Detect which cell encompasses the target text, then output its (X, Y) center coordinate. 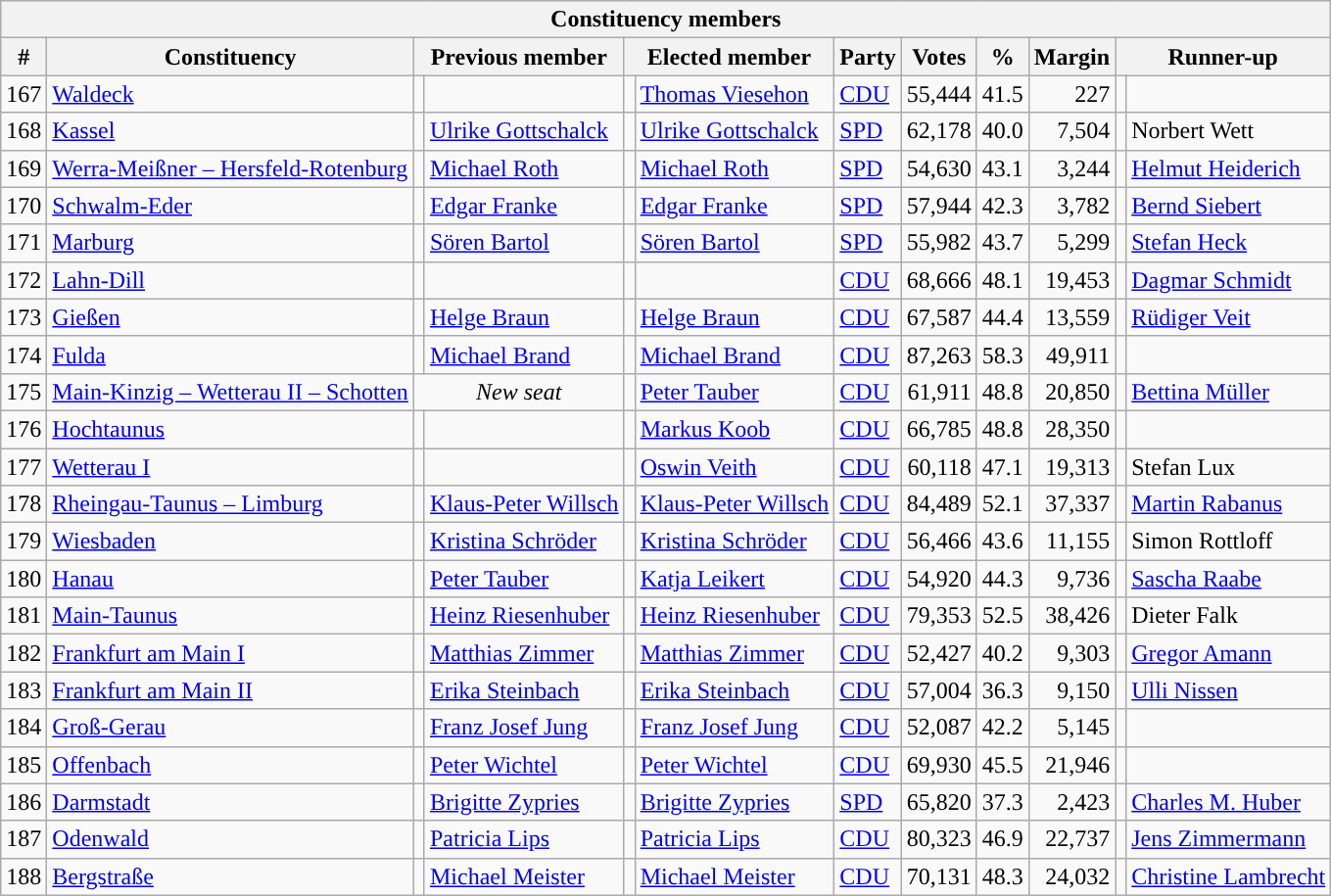
178 (24, 504)
Constituency members (666, 20)
185 (24, 765)
171 (24, 243)
173 (24, 317)
Rüdiger Veit (1228, 317)
57,944 (938, 206)
56,466 (938, 542)
Rheingau-Taunus – Limburg (231, 504)
167 (24, 94)
Helmut Heiderich (1228, 168)
Main-Taunus (231, 616)
68,666 (938, 280)
21,946 (1071, 765)
Thomas Viesehon (735, 94)
177 (24, 467)
84,489 (938, 504)
36.3 (1003, 690)
Jens Zimmermann (1228, 839)
66,785 (938, 429)
Christine Lambrecht (1228, 876)
Charles M. Huber (1228, 802)
49,911 (1071, 354)
69,930 (938, 765)
57,004 (938, 690)
48.3 (1003, 876)
46.9 (1003, 839)
Party (868, 57)
Hanau (231, 579)
179 (24, 542)
Simon Rottloff (1228, 542)
170 (24, 206)
41.5 (1003, 94)
48.1 (1003, 280)
70,131 (938, 876)
5,145 (1071, 728)
Frankfurt am Main II (231, 690)
Gregor Amann (1228, 653)
Oswin Veith (735, 467)
Schwalm-Eder (231, 206)
Margin (1071, 57)
Runner-up (1223, 57)
67,587 (938, 317)
44.4 (1003, 317)
180 (24, 579)
45.5 (1003, 765)
55,444 (938, 94)
Gießen (231, 317)
Odenwald (231, 839)
19,313 (1071, 467)
43.1 (1003, 168)
Lahn-Dill (231, 280)
55,982 (938, 243)
168 (24, 131)
9,736 (1071, 579)
62,178 (938, 131)
37,337 (1071, 504)
52,427 (938, 653)
Bergstraße (231, 876)
Dagmar Schmidt (1228, 280)
79,353 (938, 616)
65,820 (938, 802)
169 (24, 168)
Martin Rabanus (1228, 504)
Main-Kinzig – Wetterau II – Schotten (231, 392)
9,150 (1071, 690)
87,263 (938, 354)
19,453 (1071, 280)
37.3 (1003, 802)
Norbert Wett (1228, 131)
Kassel (231, 131)
2,423 (1071, 802)
80,323 (938, 839)
Votes (938, 57)
# (24, 57)
47.1 (1003, 467)
54,630 (938, 168)
Werra-Meißner – Hersfeld-Rotenburg (231, 168)
11,155 (1071, 542)
20,850 (1071, 392)
Fulda (231, 354)
Groß-Gerau (231, 728)
52,087 (938, 728)
40.0 (1003, 131)
5,299 (1071, 243)
40.2 (1003, 653)
43.6 (1003, 542)
186 (24, 802)
Constituency (231, 57)
7,504 (1071, 131)
174 (24, 354)
22,737 (1071, 839)
Wetterau I (231, 467)
58.3 (1003, 354)
Sascha Raabe (1228, 579)
Darmstadt (231, 802)
New seat (519, 392)
Hochtaunus (231, 429)
Ulli Nissen (1228, 690)
28,350 (1071, 429)
24,032 (1071, 876)
Markus Koob (735, 429)
Waldeck (231, 94)
172 (24, 280)
52.1 (1003, 504)
54,920 (938, 579)
3,782 (1071, 206)
60,118 (938, 467)
Stefan Heck (1228, 243)
61,911 (938, 392)
38,426 (1071, 616)
42.2 (1003, 728)
Offenbach (231, 765)
187 (24, 839)
184 (24, 728)
175 (24, 392)
44.3 (1003, 579)
176 (24, 429)
Bettina Müller (1228, 392)
227 (1071, 94)
42.3 (1003, 206)
9,303 (1071, 653)
Bernd Siebert (1228, 206)
Previous member (519, 57)
Katja Leikert (735, 579)
183 (24, 690)
3,244 (1071, 168)
43.7 (1003, 243)
52.5 (1003, 616)
181 (24, 616)
Dieter Falk (1228, 616)
% (1003, 57)
Stefan Lux (1228, 467)
Wiesbaden (231, 542)
Frankfurt am Main I (231, 653)
13,559 (1071, 317)
Marburg (231, 243)
188 (24, 876)
182 (24, 653)
Elected member (729, 57)
